Determine the [X, Y] coordinate at the center of the cell enclosing the given text.  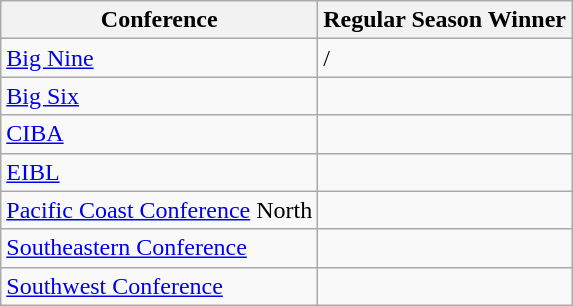
Pacific Coast Conference North [160, 210]
Southeastern Conference [160, 248]
Southwest Conference [160, 286]
/ [445, 58]
CIBA [160, 134]
Regular Season Winner [445, 20]
EIBL [160, 172]
Big Nine [160, 58]
Conference [160, 20]
Big Six [160, 96]
